Provide the (x, y) coordinate of the cell's center where the given text is located.  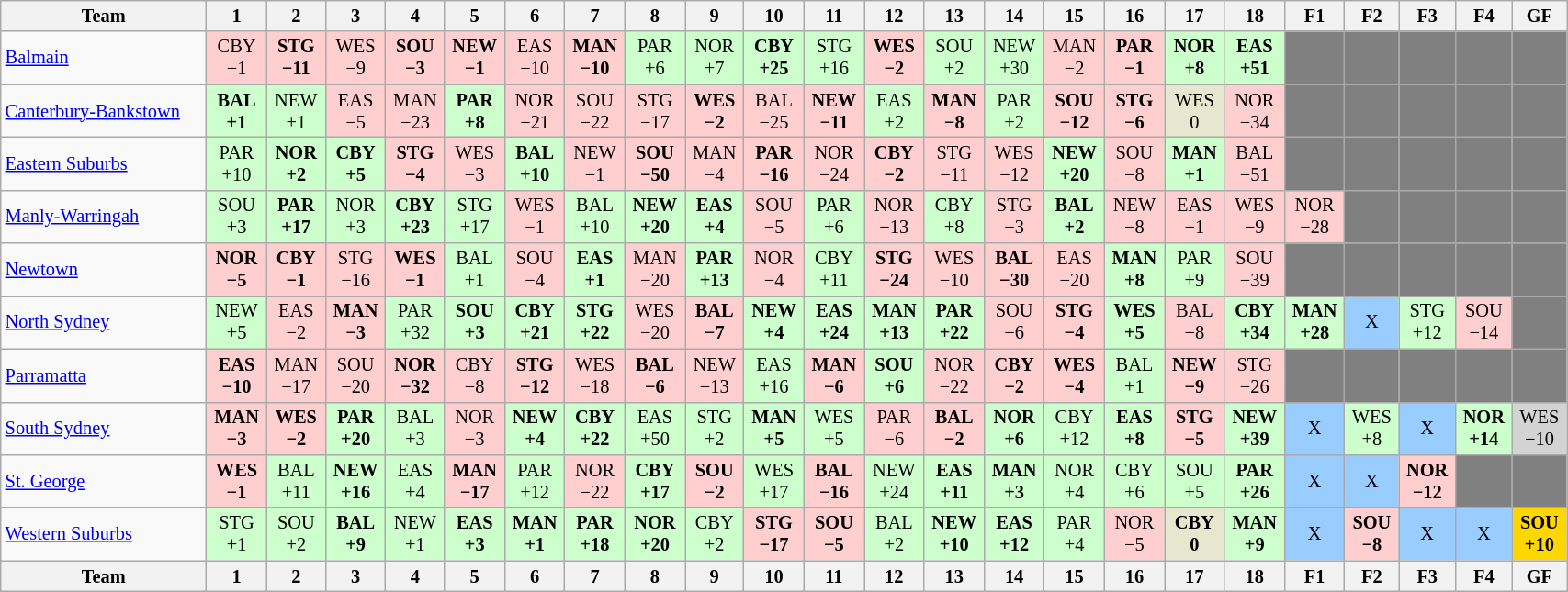
PAR+12 (535, 481)
Parramatta (104, 375)
SOU+6 (895, 375)
NOR−12 (1427, 481)
NOR−24 (834, 163)
SOU−6 (1014, 322)
EAS+3 (474, 534)
CBY+5 (355, 163)
Balmain (104, 58)
PAR+22 (953, 322)
PAR+10 (237, 163)
BAL−2 (953, 429)
NOR+20 (654, 534)
STG+2 (715, 429)
NOR+7 (715, 58)
MAN−23 (415, 111)
CBY+12 (1075, 429)
CBY+11 (834, 270)
MAN−20 (654, 270)
MAN+9 (1255, 534)
STG−26 (1255, 375)
NEW−11 (834, 111)
NOR−3 (474, 429)
NOR−21 (535, 111)
EAS+16 (773, 375)
PAR−1 (1134, 58)
STG+22 (595, 322)
NOR−4 (773, 270)
WES0 (1194, 111)
WES−3 (474, 163)
SOU+10 (1540, 534)
NEW+10 (953, 534)
PAR+13 (715, 270)
SOU+5 (1194, 481)
PAR+32 (415, 322)
BAL−16 (834, 481)
North Sydney (104, 322)
CBY+6 (1134, 481)
NEW+24 (895, 481)
CBY+17 (654, 481)
WES+17 (773, 481)
NOR+2 (296, 163)
NEW+16 (355, 481)
EAS+2 (895, 111)
NOR+6 (1014, 429)
BAL+9 (355, 534)
STG−12 (535, 375)
MAN−6 (834, 375)
NOR+4 (1075, 481)
CBY+23 (415, 217)
CBY+22 (595, 429)
WES−20 (654, 322)
EAS+24 (834, 322)
SOU−4 (535, 270)
STG+16 (834, 58)
NOR−28 (1314, 217)
WES−4 (1075, 375)
STG−16 (355, 270)
MAN−4 (715, 163)
Eastern Suburbs (104, 163)
CBY+2 (715, 534)
MAN+13 (895, 322)
WES−12 (1014, 163)
NOR+8 (1194, 58)
NEW+30 (1014, 58)
NOR−34 (1255, 111)
NOR+3 (355, 217)
CBY+8 (953, 217)
PAR+18 (595, 534)
SOU−39 (1255, 270)
CBY+21 (535, 322)
MAN+28 (1314, 322)
NOR+14 (1484, 429)
PAR−16 (773, 163)
PAR−6 (895, 429)
BAL−25 (773, 111)
MAN+5 (773, 429)
BAL−51 (1255, 163)
BAL−8 (1194, 322)
CBY0 (1194, 534)
EAS+11 (953, 481)
EAS+8 (1134, 429)
BAL−7 (715, 322)
EAS−1 (1194, 217)
Western Suburbs (104, 534)
SOU−22 (595, 111)
SOU−14 (1484, 322)
BAL+11 (296, 481)
BAL+3 (415, 429)
PAR+8 (474, 111)
STG+1 (237, 534)
STG−3 (1014, 217)
EAS+1 (595, 270)
SOU−20 (355, 375)
Manly-Warringah (104, 217)
SOU−2 (715, 481)
EAS−2 (296, 322)
CBY+34 (1255, 322)
MAN+8 (1134, 270)
NEW+39 (1255, 429)
NEW−8 (1134, 217)
PAR+2 (1014, 111)
SOU−50 (654, 163)
EAS+12 (1014, 534)
SOU−12 (1075, 111)
PAR+17 (296, 217)
Newtown (104, 270)
EAS+51 (1255, 58)
BAL−30 (1014, 270)
NEW−13 (715, 375)
PAR+9 (1194, 270)
PAR+4 (1075, 534)
WES−18 (595, 375)
WES+8 (1372, 429)
South Sydney (104, 429)
CBY+25 (773, 58)
EAS−20 (1075, 270)
MAN−8 (953, 111)
STG−24 (895, 270)
SOU−3 (415, 58)
BAL−6 (654, 375)
STG−5 (1194, 429)
MAN−10 (595, 58)
Canterbury-Bankstown (104, 111)
MAN−2 (1075, 58)
MAN+3 (1014, 481)
NEW−9 (1194, 375)
STG+12 (1427, 322)
St. George (104, 481)
EAS+50 (654, 429)
PAR+20 (355, 429)
PAR+26 (1255, 481)
NOR−32 (415, 375)
EAS−5 (355, 111)
STG+17 (474, 217)
NEW+5 (237, 322)
NOR−13 (895, 217)
STG−6 (1134, 111)
CBY−8 (474, 375)
